For the text-containing cell, return its midpoint in [X, Y] coordinate format. 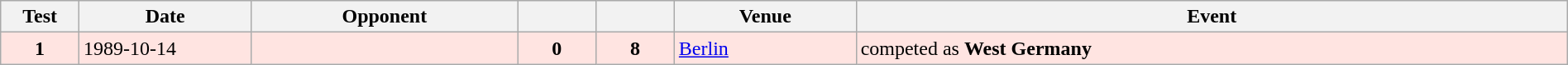
competed as West Germany [1212, 48]
0 [557, 48]
Opponent [385, 17]
Event [1212, 17]
8 [635, 48]
Berlin [765, 48]
1 [40, 48]
Venue [765, 17]
Date [165, 17]
Test [40, 17]
1989-10-14 [165, 48]
